Pinpoint the cell where the given text exists, returning its (X, Y) midpoint coordinate. 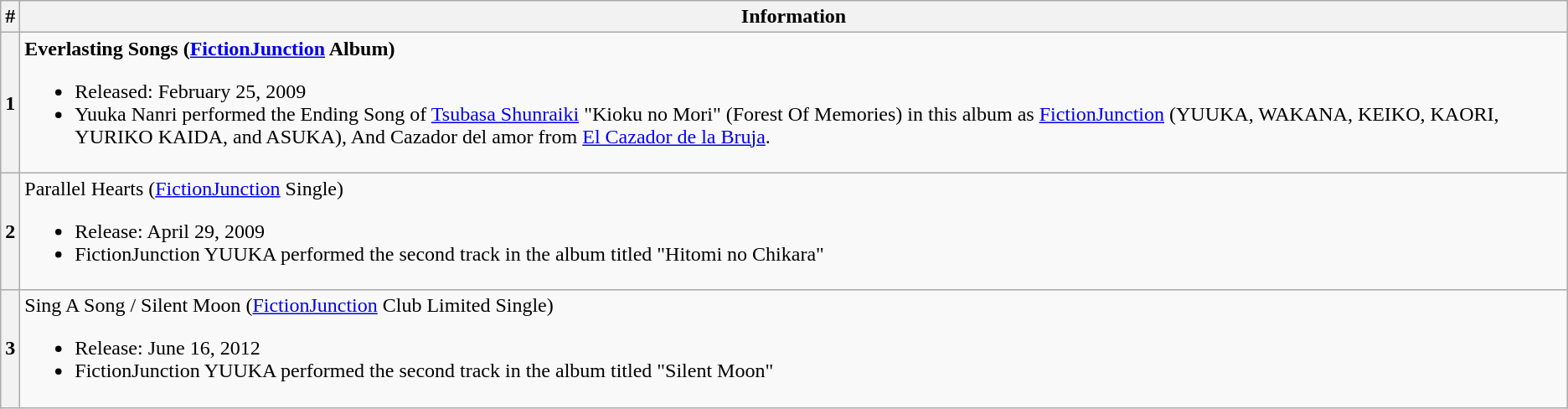
2 (10, 231)
Information (794, 17)
3 (10, 349)
1 (10, 102)
# (10, 17)
